Identify which cell holds the provided text, then report its (x, y) central coordinate. 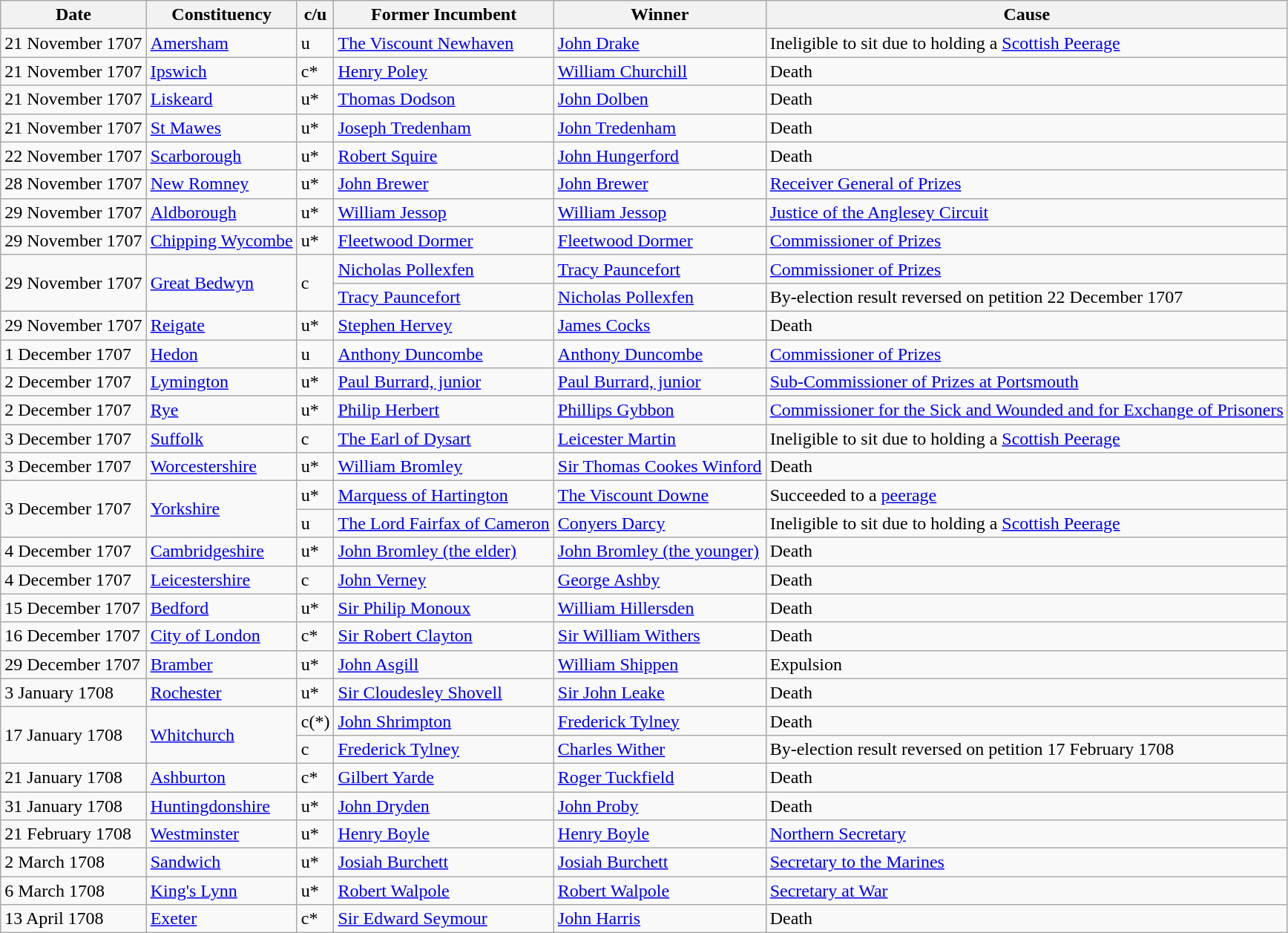
Rye (221, 410)
John Bromley (the younger) (660, 551)
Chipping Wycombe (221, 240)
Lymington (221, 382)
Aldborough (221, 212)
Bramber (221, 664)
Scarborough (221, 156)
2 March 1708 (73, 862)
Reigate (221, 325)
21 February 1708 (73, 834)
Exeter (221, 919)
Thomas Dodson (444, 99)
Sir Robert Clayton (444, 636)
Secretary to the Marines (1027, 862)
Expulsion (1027, 664)
15 December 1707 (73, 608)
Sir Cloudesley Shovell (444, 693)
The Viscount Downe (660, 495)
Bedford (221, 608)
17 January 1708 (73, 735)
Justice of the Anglesey Circuit (1027, 212)
c(*) (315, 721)
Charles Wither (660, 749)
William Hillersden (660, 608)
Former Incumbent (444, 15)
Sub-Commissioner of Prizes at Portsmouth (1027, 382)
Yorkshire (221, 509)
3 January 1708 (73, 693)
Sir Philip Monoux (444, 608)
Leicester Martin (660, 439)
Commissioner for the Sick and Wounded and for Exchange of Prisoners (1027, 410)
The Viscount Newhaven (444, 43)
Huntingdonshire (221, 805)
28 November 1707 (73, 184)
Sir William Withers (660, 636)
Ipswich (221, 71)
Worcestershire (221, 467)
Northern Secretary (1027, 834)
Amersham (221, 43)
John Verney (444, 580)
City of London (221, 636)
George Ashby (660, 580)
Henry Poley (444, 71)
John Dryden (444, 805)
New Romney (221, 184)
John Harris (660, 919)
John Drake (660, 43)
John Shrimpton (444, 721)
Receiver General of Prizes (1027, 184)
The Lord Fairfax of Cameron (444, 523)
Rochester (221, 693)
Gilbert Yarde (444, 777)
King's Lynn (221, 891)
John Bromley (the elder) (444, 551)
Sir Thomas Cookes Winford (660, 467)
Cause (1027, 15)
29 December 1707 (73, 664)
James Cocks (660, 325)
Whitchurch (221, 735)
Marquess of Hartington (444, 495)
6 March 1708 (73, 891)
13 April 1708 (73, 919)
22 November 1707 (73, 156)
Winner (660, 15)
Cambridgeshire (221, 551)
John Dolben (660, 99)
Philip Herbert (444, 410)
Secretary at War (1027, 891)
Westminster (221, 834)
John Tredenham (660, 128)
Date (73, 15)
Great Bedwyn (221, 283)
Succeeded to a peerage (1027, 495)
St Mawes (221, 128)
Sir Edward Seymour (444, 919)
Roger Tuckfield (660, 777)
By-election result reversed on petition 22 December 1707 (1027, 297)
16 December 1707 (73, 636)
31 January 1708 (73, 805)
21 January 1708 (73, 777)
Conyers Darcy (660, 523)
The Earl of Dysart (444, 439)
John Hungerford (660, 156)
Liskeard (221, 99)
c/u (315, 15)
Suffolk (221, 439)
Phillips Gybbon (660, 410)
William Shippen (660, 664)
Robert Squire (444, 156)
Joseph Tredenham (444, 128)
Ashburton (221, 777)
John Asgill (444, 664)
Constituency (221, 15)
John Proby (660, 805)
Sandwich (221, 862)
William Bromley (444, 467)
Leicestershire (221, 580)
1 December 1707 (73, 354)
Sir John Leake (660, 693)
Hedon (221, 354)
By-election result reversed on petition 17 February 1708 (1027, 749)
William Churchill (660, 71)
Stephen Hervey (444, 325)
